Capture the cell that displays the provided text and extract its (X, Y) central coordinate. 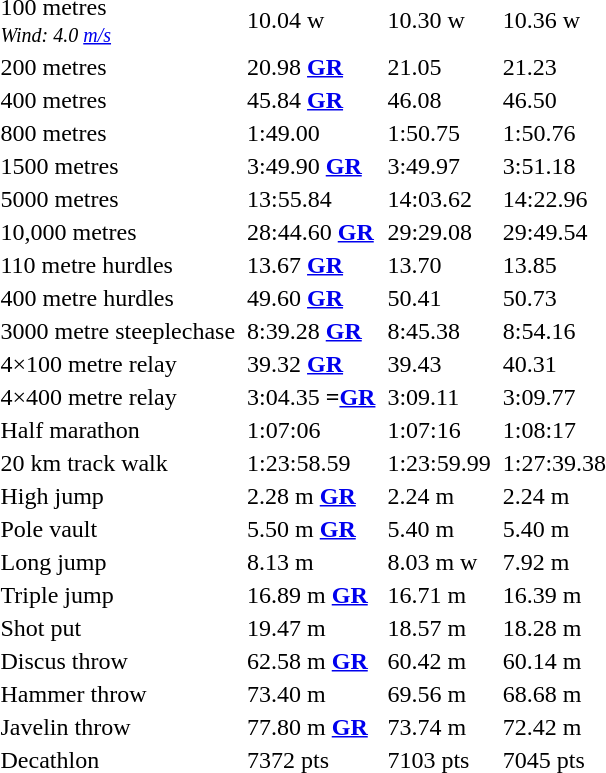
21.05 (439, 67)
20.98 GR (312, 67)
14:03.62 (439, 199)
19.47 m (312, 628)
73.40 m (312, 694)
29:29.08 (439, 232)
3:04.35 =GR (312, 397)
1:07:16 (439, 430)
69.56 m (439, 694)
60.42 m (439, 661)
1:50.75 (439, 133)
8:45.38 (439, 331)
1:07:06 (312, 430)
2.24 m (439, 496)
13.67 GR (312, 265)
3:49.97 (439, 166)
39.32 GR (312, 364)
50.41 (439, 298)
1:23:58.59 (312, 463)
45.84 GR (312, 100)
3:49.90 GR (312, 166)
16.71 m (439, 595)
5.40 m (439, 529)
73.74 m (439, 727)
8.13 m (312, 562)
8:39.28 GR (312, 331)
77.80 m GR (312, 727)
1:49.00 (312, 133)
28:44.60 GR (312, 232)
13:55.84 (312, 199)
3:09.11 (439, 397)
49.60 GR (312, 298)
18.57 m (439, 628)
46.08 (439, 100)
39.43 (439, 364)
1:23:59.99 (439, 463)
13.70 (439, 265)
16.89 m GR (312, 595)
62.58 m GR (312, 661)
8.03 m w (439, 562)
5.50 m GR (312, 529)
2.28 m GR (312, 496)
